Return [X, Y] of the center of cell containing provided text 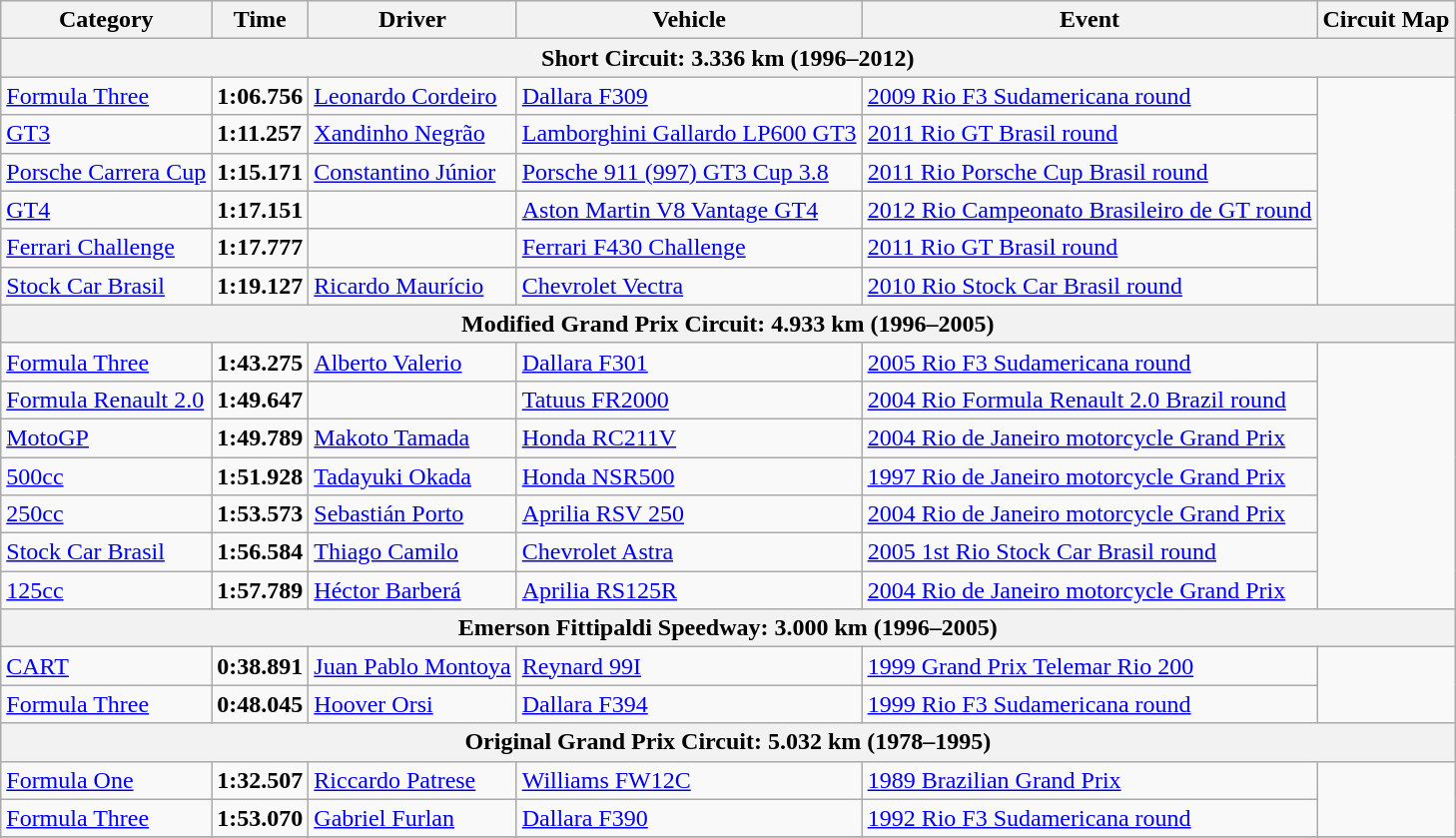
Aprilia RSV 250 [689, 514]
GT3 [106, 134]
Tatuus FR2000 [689, 400]
Dallara F309 [689, 96]
2011 Rio Porsche Cup Brasil round [1090, 172]
Héctor Barberá [412, 590]
Emerson Fittipaldi Speedway: 3.000 km (1996–2005) [728, 628]
1989 Brazilian Grand Prix [1090, 780]
Ferrari Challenge [106, 248]
2004 Rio Formula Renault 2.0 Brazil round [1090, 400]
Dallara F394 [689, 704]
Chevrolet Astra [689, 552]
Modified Grand Prix Circuit: 4.933 km (1996–2005) [728, 324]
Reynard 99I [689, 666]
Aston Martin V8 Vantage GT4 [689, 210]
1:56.584 [260, 552]
1:53.070 [260, 818]
1:17.777 [260, 248]
1:57.789 [260, 590]
Porsche Carrera Cup [106, 172]
1:32.507 [260, 780]
1:49.647 [260, 400]
Alberto Valerio [412, 362]
1:53.573 [260, 514]
1:19.127 [260, 286]
1:43.275 [260, 362]
1:49.789 [260, 437]
1997 Rio de Janeiro motorcycle Grand Prix [1090, 476]
Formula One [106, 780]
Short Circuit: 3.336 km (1996–2012) [728, 58]
Porsche 911 (997) GT3 Cup 3.8 [689, 172]
Dallara F301 [689, 362]
Original Grand Prix Circuit: 5.032 km (1978–1995) [728, 742]
2012 Rio Campeonato Brasileiro de GT round [1090, 210]
2009 Rio F3 Sudamericana round [1090, 96]
Constantino Júnior [412, 172]
Lamborghini Gallardo LP600 GT3 [689, 134]
2005 1st Rio Stock Car Brasil round [1090, 552]
Hoover Orsi [412, 704]
Thiago Camilo [412, 552]
Formula Renault 2.0 [106, 400]
2010 Rio Stock Car Brasil round [1090, 286]
Honda RC211V [689, 437]
Sebastián Porto [412, 514]
0:38.891 [260, 666]
1999 Rio F3 Sudamericana round [1090, 704]
1:17.151 [260, 210]
125cc [106, 590]
Riccardo Patrese [412, 780]
Xandinho Negrão [412, 134]
250cc [106, 514]
2005 Rio F3 Sudamericana round [1090, 362]
GT4 [106, 210]
1999 Grand Prix Telemar Rio 200 [1090, 666]
Ricardo Maurício [412, 286]
Time [260, 20]
1992 Rio F3 Sudamericana round [1090, 818]
Chevrolet Vectra [689, 286]
1:15.171 [260, 172]
Dallara F390 [689, 818]
Ferrari F430 Challenge [689, 248]
Leonardo Cordeiro [412, 96]
0:48.045 [260, 704]
Williams FW12C [689, 780]
Vehicle [689, 20]
Tadayuki Okada [412, 476]
Juan Pablo Montoya [412, 666]
Circuit Map [1386, 20]
Event [1090, 20]
Makoto Tamada [412, 437]
Honda NSR500 [689, 476]
MotoGP [106, 437]
CART [106, 666]
1:06.756 [260, 96]
Category [106, 20]
1:51.928 [260, 476]
1:11.257 [260, 134]
Aprilia RS125R [689, 590]
Gabriel Furlan [412, 818]
Driver [412, 20]
500cc [106, 476]
